Search for the cell housing the specified text and yield its (X, Y) center coordinate. 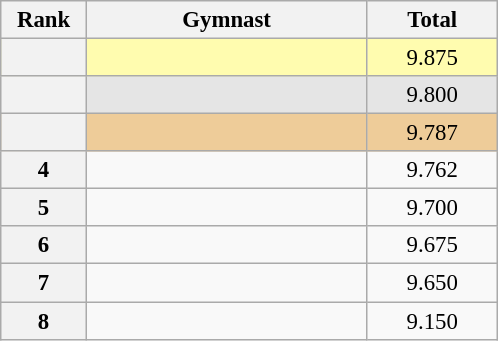
9.675 (432, 245)
Gymnast (226, 20)
9.650 (432, 283)
9.150 (432, 321)
9.762 (432, 170)
9.875 (432, 58)
6 (44, 245)
9.700 (432, 208)
4 (44, 170)
Rank (44, 20)
8 (44, 321)
7 (44, 283)
9.787 (432, 133)
Total (432, 20)
9.800 (432, 95)
5 (44, 208)
